Capture the cell that displays the provided text and extract its [X, Y] central coordinate. 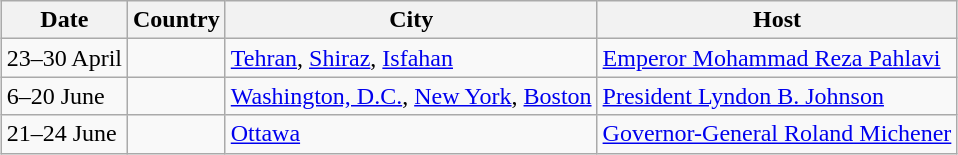
President Lyndon B. Johnson [777, 96]
Tehran, Shiraz, Isfahan [411, 58]
Country [177, 20]
Date [64, 20]
Washington, D.C., New York, Boston [411, 96]
City [411, 20]
23–30 April [64, 58]
6–20 June [64, 96]
Host [777, 20]
Ottawa [411, 134]
Governor-General Roland Michener [777, 134]
21–24 June [64, 134]
Emperor Mohammad Reza Pahlavi [777, 58]
